Return the (X, Y) coordinate for the center point of the cell that contains the specified text.  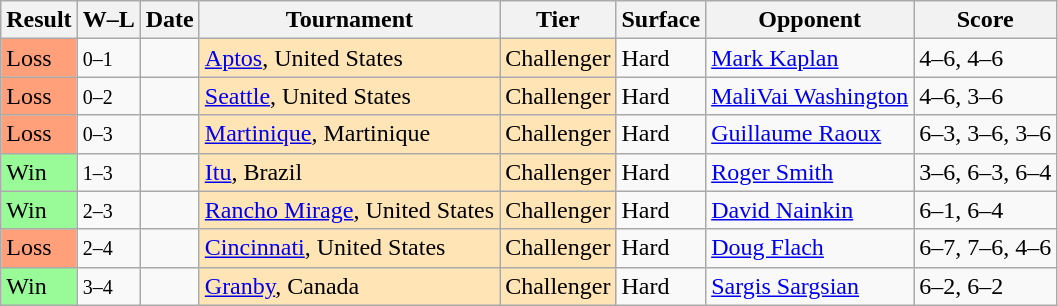
2–4 (108, 248)
Roger Smith (810, 172)
Seattle, United States (349, 96)
David Nainkin (810, 210)
1–3 (108, 172)
Martinique, Martinique (349, 134)
0–1 (108, 58)
6–2, 6–2 (986, 286)
Score (986, 20)
Surface (661, 20)
Itu, Brazil (349, 172)
Mark Kaplan (810, 58)
Tier (558, 20)
Sargis Sargsian (810, 286)
MaliVai Washington (810, 96)
6–7, 7–6, 4–6 (986, 248)
0–2 (108, 96)
Guillaume Raoux (810, 134)
4–6, 3–6 (986, 96)
3–6, 6–3, 6–4 (986, 172)
4–6, 4–6 (986, 58)
Result (39, 20)
Opponent (810, 20)
0–3 (108, 134)
Date (170, 20)
Rancho Mirage, United States (349, 210)
2–3 (108, 210)
Tournament (349, 20)
W–L (108, 20)
Cincinnati, United States (349, 248)
Doug Flach (810, 248)
3–4 (108, 286)
Granby, Canada (349, 286)
6–3, 3–6, 3–6 (986, 134)
6–1, 6–4 (986, 210)
Aptos, United States (349, 58)
